Output the [x, y] coordinate of the center of the cell containing the given text.  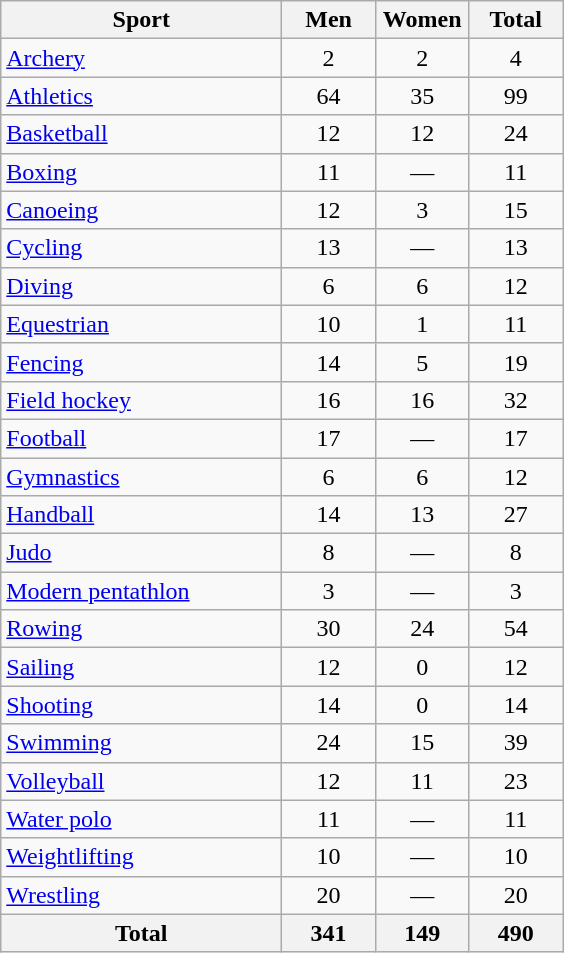
1 [422, 324]
Gymnastics [142, 477]
Cycling [142, 248]
Equestrian [142, 324]
27 [516, 515]
341 [329, 933]
490 [516, 933]
35 [422, 96]
Handball [142, 515]
Weightlifting [142, 857]
30 [329, 629]
Field hockey [142, 400]
5 [422, 362]
Rowing [142, 629]
Canoeing [142, 210]
Basketball [142, 134]
32 [516, 400]
Archery [142, 58]
23 [516, 781]
Wrestling [142, 895]
Water polo [142, 819]
54 [516, 629]
Shooting [142, 705]
39 [516, 743]
Football [142, 438]
Sport [142, 20]
99 [516, 96]
19 [516, 362]
Judo [142, 553]
Volleyball [142, 781]
Diving [142, 286]
64 [329, 96]
Sailing [142, 667]
Modern pentathlon [142, 591]
149 [422, 933]
Athletics [142, 96]
Men [329, 20]
Boxing [142, 172]
4 [516, 58]
Swimming [142, 743]
Fencing [142, 362]
Women [422, 20]
